From the cell containing the given text, extract its center point as [X, Y] coordinate. 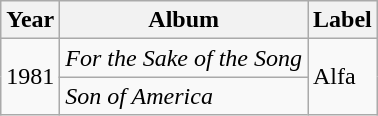
Year [30, 20]
Alfa [343, 77]
Son of America [184, 96]
For the Sake of the Song [184, 58]
1981 [30, 77]
Label [343, 20]
Album [184, 20]
